For the text-containing cell, return its midpoint in (x, y) coordinate format. 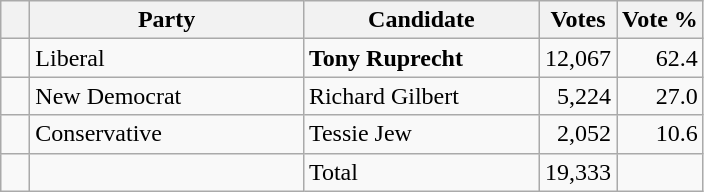
Votes (578, 20)
27.0 (660, 96)
10.6 (660, 134)
Candidate (421, 20)
Conservative (167, 134)
19,333 (578, 172)
62.4 (660, 58)
5,224 (578, 96)
Liberal (167, 58)
Tessie Jew (421, 134)
Tony Ruprecht (421, 58)
Total (421, 172)
2,052 (578, 134)
12,067 (578, 58)
Party (167, 20)
New Democrat (167, 96)
Richard Gilbert (421, 96)
Vote % (660, 20)
